Output the (x, y) coordinate of the center of the cell containing the given text.  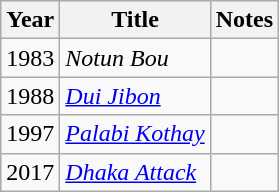
Title (135, 20)
Dui Jibon (135, 96)
1988 (30, 96)
2017 (30, 172)
Notes (244, 20)
Notun Bou (135, 58)
Palabi Kothay (135, 134)
Year (30, 20)
Dhaka Attack (135, 172)
1997 (30, 134)
1983 (30, 58)
